For the text-containing cell, return its midpoint in [X, Y] coordinate format. 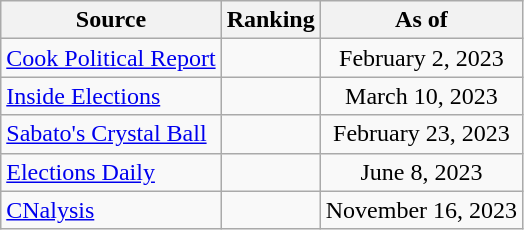
Elections Daily [111, 172]
November 16, 2023 [421, 210]
Cook Political Report [111, 58]
Inside Elections [111, 96]
February 2, 2023 [421, 58]
CNalysis [111, 210]
March 10, 2023 [421, 96]
February 23, 2023 [421, 134]
Ranking [270, 20]
As of [421, 20]
Source [111, 20]
June 8, 2023 [421, 172]
Sabato's Crystal Ball [111, 134]
